Scan for the cell matching the given text and deliver its (x, y) coordinate at center. 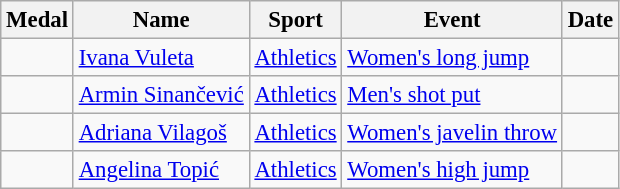
Women's javelin throw (452, 133)
Women's long jump (452, 58)
Angelina Topić (161, 170)
Name (161, 20)
Adriana Vilagoš (161, 133)
Medal (38, 20)
Men's shot put (452, 95)
Armin Sinančević (161, 95)
Date (590, 20)
Women's high jump (452, 170)
Ivana Vuleta (161, 58)
Sport (296, 20)
Event (452, 20)
